Determine the [X, Y] coordinate at the center of the cell enclosing the given text.  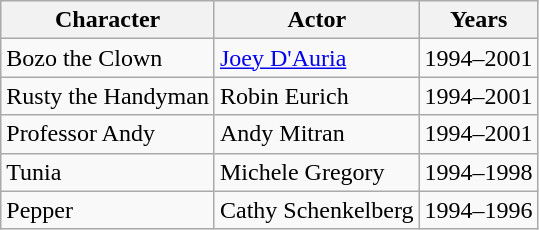
Robin Eurich [316, 96]
Michele Gregory [316, 172]
Professor Andy [108, 134]
Andy Mitran [316, 134]
Cathy Schenkelberg [316, 210]
Years [478, 20]
Pepper [108, 210]
Rusty the Handyman [108, 96]
Character [108, 20]
Joey D'Auria [316, 58]
Bozo the Clown [108, 58]
1994–1998 [478, 172]
Tunia [108, 172]
Actor [316, 20]
1994–1996 [478, 210]
